Output the (X, Y) coordinate of the center of the cell containing the given text.  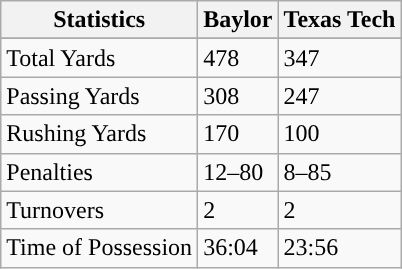
8–85 (340, 172)
Rushing Yards (100, 134)
Texas Tech (340, 20)
170 (238, 134)
Passing Yards (100, 96)
Penalties (100, 172)
247 (340, 96)
Time of Possession (100, 248)
12–80 (238, 172)
308 (238, 96)
Turnovers (100, 210)
100 (340, 134)
36:04 (238, 248)
478 (238, 58)
347 (340, 58)
23:56 (340, 248)
Baylor (238, 20)
Statistics (100, 20)
Total Yards (100, 58)
